Determine the (X, Y) coordinate at the center of the cell enclosing the given text.  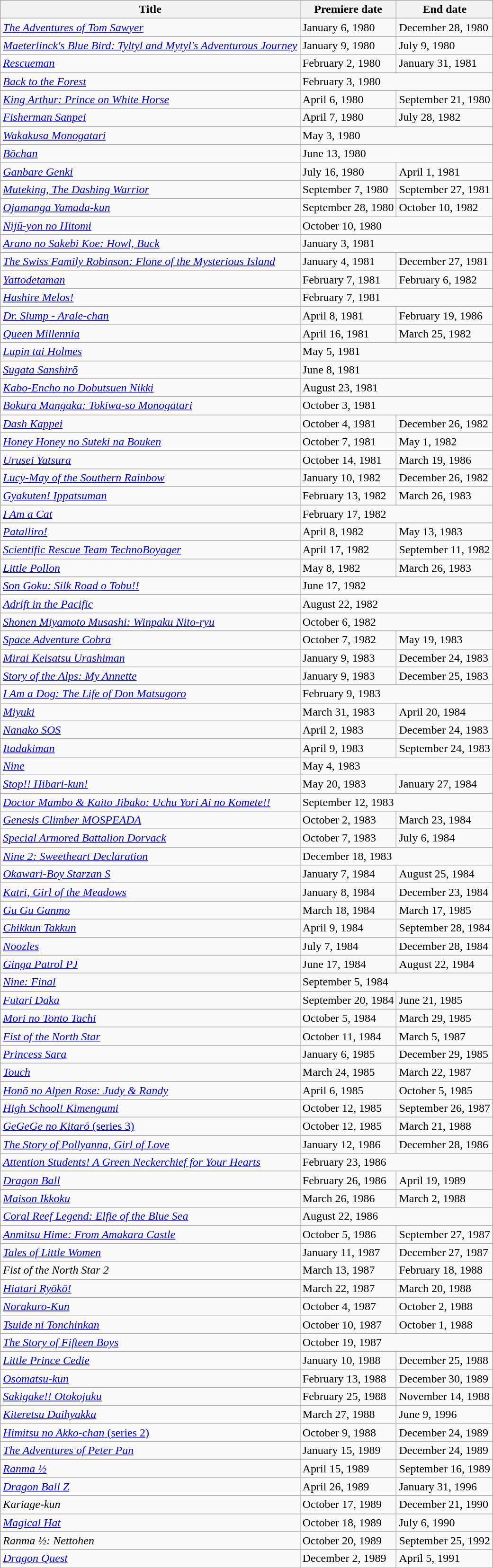
January 6, 1980 (348, 27)
Kariage-kun (151, 1505)
October 10, 1980 (396, 226)
August 25, 1984 (445, 874)
Fist of the North Star 2 (151, 1270)
I Am a Dog: The Life of Don Matsugoro (151, 694)
Hashire Melos! (151, 298)
December 25, 1983 (445, 676)
October 3, 1981 (396, 406)
Shonen Miyamoto Musashi: Winpaku Nito-ryu (151, 622)
January 11, 1987 (348, 1252)
April 7, 1980 (348, 117)
May 5, 1981 (396, 352)
Attention Students! A Green Neckerchief for Your Hearts (151, 1162)
January 10, 1982 (348, 478)
April 19, 1989 (445, 1180)
October 7, 1981 (348, 442)
October 18, 1989 (348, 1523)
January 7, 1984 (348, 874)
The Story of Pollyanna, Girl of Love (151, 1144)
January 10, 1988 (348, 1360)
Patalliro! (151, 532)
Mirai Keisatsu Urashiman (151, 658)
July 9, 1980 (445, 45)
March 31, 1983 (348, 712)
December 28, 1984 (445, 946)
Son Goku: Silk Road o Tobu!! (151, 586)
November 14, 1988 (445, 1397)
May 8, 1982 (348, 568)
Little Prince Cedie (151, 1360)
May 13, 1983 (445, 532)
April 8, 1981 (348, 316)
May 19, 1983 (445, 640)
February 6, 1982 (445, 280)
March 2, 1988 (445, 1198)
Dash Kappei (151, 424)
July 6, 1984 (445, 838)
Story of the Alps: My Annette (151, 676)
September 27, 1981 (445, 189)
Kabo-Encho no Dobutsuen Nikki (151, 388)
December 28, 1980 (445, 27)
May 3, 1980 (396, 135)
Gyakuten! Ippatsuman (151, 496)
October 20, 1989 (348, 1541)
April 6, 1980 (348, 99)
April 15, 1989 (348, 1469)
Genesis Climber MOSPEADA (151, 820)
January 8, 1984 (348, 892)
April 6, 1985 (348, 1090)
October 1, 1988 (445, 1324)
September 7, 1980 (348, 189)
September 20, 1984 (348, 1000)
May 1, 1982 (445, 442)
December 18, 1983 (396, 856)
April 26, 1989 (348, 1487)
Itadakiman (151, 748)
September 12, 1983 (396, 802)
Fisherman Sanpei (151, 117)
September 25, 1992 (445, 1541)
June 17, 1982 (396, 586)
February 23, 1986 (396, 1162)
March 17, 1985 (445, 910)
September 27, 1987 (445, 1234)
Dragon Ball Z (151, 1487)
Coral Reef Legend: Elfie of the Blue Sea (151, 1216)
Doctor Mambo & Kaito Jibako: Uchu Yori Ai no Komete!! (151, 802)
October 5, 1984 (348, 1018)
January 15, 1989 (348, 1451)
Osomatsu-kun (151, 1379)
October 4, 1981 (348, 424)
Magical Hat (151, 1523)
February 17, 1982 (396, 514)
June 17, 1984 (348, 964)
October 11, 1984 (348, 1036)
Arano no Sakebi Koe: Howl, Buck (151, 244)
February 25, 1988 (348, 1397)
December 28, 1986 (445, 1144)
Anmitsu Hime: From Amakara Castle (151, 1234)
Nine (151, 766)
October 5, 1986 (348, 1234)
September 11, 1982 (445, 550)
April 1, 1981 (445, 171)
December 29, 1985 (445, 1054)
March 20, 1988 (445, 1288)
February 3, 1980 (396, 81)
October 4, 1987 (348, 1306)
The Swiss Family Robinson: Flone of the Mysterious Island (151, 262)
Katri, Girl of the Meadows (151, 892)
October 10, 1982 (445, 207)
GeGeGe no Kitarō (series 3) (151, 1126)
April 2, 1983 (348, 730)
Ginga Patrol PJ (151, 964)
Kiteretsu Daihyakka (151, 1415)
January 27, 1984 (445, 784)
Title (151, 9)
September 28, 1984 (445, 928)
March 27, 1988 (348, 1415)
Himitsu no Akko-chan (series 2) (151, 1433)
March 13, 1987 (348, 1270)
Bōchan (151, 153)
The Story of Fifteen Boys (151, 1342)
Honey Honey no Suteki na Bouken (151, 442)
Special Armored Battalion Dorvack (151, 838)
Rescueman (151, 63)
October 7, 1983 (348, 838)
February 9, 1983 (396, 694)
January 12, 1986 (348, 1144)
March 24, 1985 (348, 1072)
December 21, 1990 (445, 1505)
Sugata Sanshirō (151, 370)
Stop!! Hibari-kun! (151, 784)
Bokura Mangaka: Tokiwa-so Monogatari (151, 406)
Chikkun Takkun (151, 928)
Yattodetaman (151, 280)
October 5, 1985 (445, 1090)
September 21, 1980 (445, 99)
February 19, 1986 (445, 316)
August 22, 1986 (396, 1216)
Space Adventure Cobra (151, 640)
December 25, 1988 (445, 1360)
Queen Millennia (151, 334)
September 28, 1980 (348, 207)
Norakuro-Kun (151, 1306)
October 19, 1987 (396, 1342)
January 3, 1981 (396, 244)
May 4, 1983 (396, 766)
Nanako SOS (151, 730)
May 20, 1983 (348, 784)
July 7, 1984 (348, 946)
August 22, 1982 (396, 604)
February 13, 1982 (348, 496)
Nijū-yon no Hitomi (151, 226)
March 26, 1986 (348, 1198)
Dr. Slump - Arale-chan (151, 316)
Ganbare Genki (151, 171)
July 16, 1980 (348, 171)
Honō no Alpen Rose: Judy & Randy (151, 1090)
Adrift in the Pacific (151, 604)
I Am a Cat (151, 514)
Lupin tai Holmes (151, 352)
April 9, 1984 (348, 928)
October 2, 1988 (445, 1306)
September 26, 1987 (445, 1108)
December 30, 1989 (445, 1379)
Gu Gu Ganmo (151, 910)
February 13, 1988 (348, 1379)
Futari Daka (151, 1000)
Tsuide ni Tonchinkan (151, 1324)
April 5, 1991 (445, 1559)
High School! Kimengumi (151, 1108)
January 31, 1981 (445, 63)
December 2, 1989 (348, 1559)
Maeterlinck's Blue Bird: Tyltyl and Mytyl's Adventurous Journey (151, 45)
March 21, 1988 (445, 1126)
Ranma ½ (151, 1469)
Tales of Little Women (151, 1252)
Wakakusa Monogatari (151, 135)
Dragon Ball (151, 1180)
Okawari-Boy Starzan S (151, 874)
July 6, 1990 (445, 1523)
Nine: Final (151, 982)
April 8, 1982 (348, 532)
February 26, 1986 (348, 1180)
December 23, 1984 (445, 892)
Muteking, The Dashing Warrior (151, 189)
Mori no Tonto Tachi (151, 1018)
January 9, 1980 (348, 45)
October 7, 1982 (348, 640)
October 14, 1981 (348, 460)
Back to the Forest (151, 81)
Lucy-May of the Southern Rainbow (151, 478)
April 20, 1984 (445, 712)
The Adventures of Tom Sawyer (151, 27)
March 25, 1982 (445, 334)
December 27, 1987 (445, 1252)
Nine 2: Sweetheart Declaration (151, 856)
December 27, 1981 (445, 262)
September 24, 1983 (445, 748)
Dragon Quest (151, 1559)
End date (445, 9)
June 13, 1980 (396, 153)
Urusei Yatsura (151, 460)
March 18, 1984 (348, 910)
March 23, 1984 (445, 820)
October 9, 1988 (348, 1433)
Scientific Rescue Team TechnoBoyager (151, 550)
October 17, 1989 (348, 1505)
January 31, 1996 (445, 1487)
January 4, 1981 (348, 262)
King Arthur: Prince on White Horse (151, 99)
July 28, 1982 (445, 117)
September 5, 1984 (396, 982)
October 2, 1983 (348, 820)
Noozles (151, 946)
Miyuki (151, 712)
January 6, 1985 (348, 1054)
February 18, 1988 (445, 1270)
June 8, 1981 (396, 370)
Fist of the North Star (151, 1036)
August 23, 1981 (396, 388)
April 17, 1982 (348, 550)
Little Pollon (151, 568)
October 6, 1982 (396, 622)
Maison Ikkoku (151, 1198)
September 16, 1989 (445, 1469)
June 21, 1985 (445, 1000)
Sakigake!! Otokojuku (151, 1397)
October 10, 1987 (348, 1324)
Hiatari Ryōkō! (151, 1288)
February 2, 1980 (348, 63)
March 5, 1987 (445, 1036)
Ranma ½: Nettohen (151, 1541)
August 22, 1984 (445, 964)
March 29, 1985 (445, 1018)
Premiere date (348, 9)
Touch (151, 1072)
The Adventures of Peter Pan (151, 1451)
April 9, 1983 (348, 748)
Ojamanga Yamada-kun (151, 207)
Princess Sara (151, 1054)
June 9, 1996 (445, 1415)
April 16, 1981 (348, 334)
March 19, 1986 (445, 460)
